Pinpoint the cell where the given text exists, returning its (x, y) midpoint coordinate. 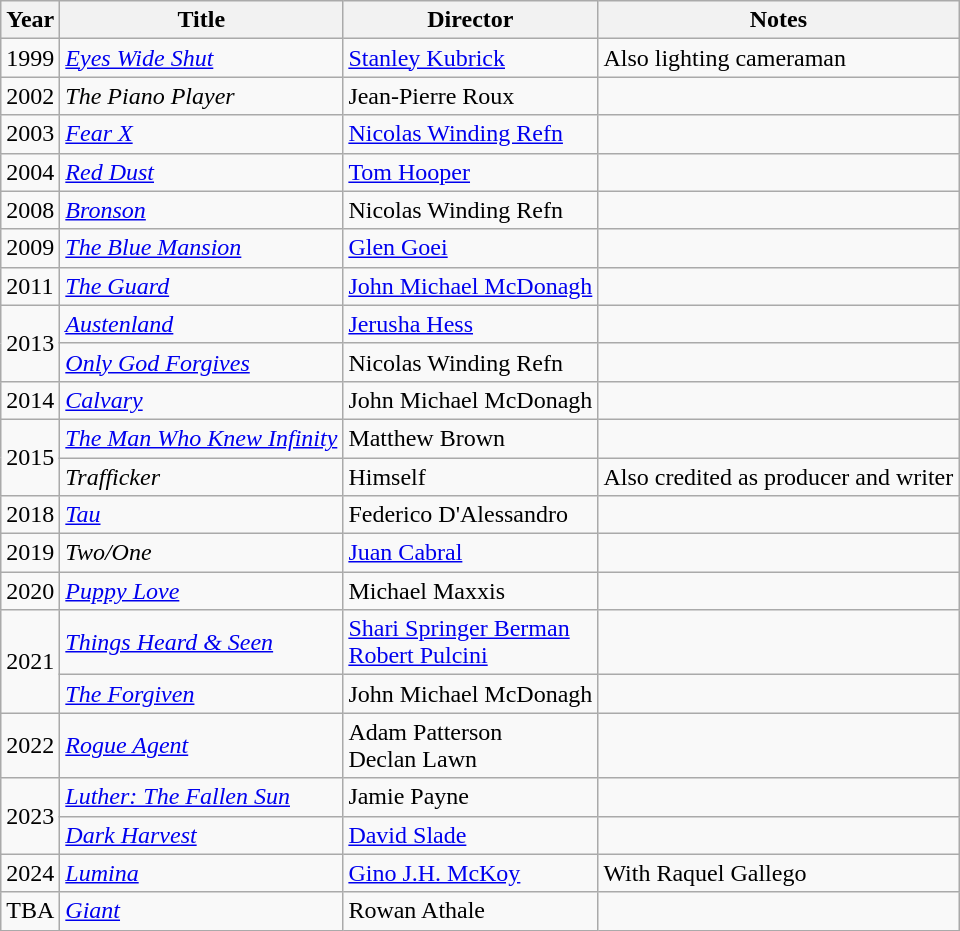
Lumina (202, 873)
Federico D'Alessandro (470, 515)
Juan Cabral (470, 553)
Shari Springer BermanRobert Pulcini (470, 642)
Jamie Payne (470, 797)
The Blue Mansion (202, 248)
The Forgiven (202, 694)
Year (30, 20)
2024 (30, 873)
Fear X (202, 134)
2021 (30, 662)
Himself (470, 477)
Gino J.H. McKoy (470, 873)
2009 (30, 248)
Rowan Athale (470, 911)
The Piano Player (202, 96)
Adam PattersonDeclan Lawn (470, 746)
Luther: The Fallen Sun (202, 797)
Also lighting cameraman (778, 58)
Eyes Wide Shut (202, 58)
Austenland (202, 324)
The Guard (202, 286)
Things Heard & Seen (202, 642)
2003 (30, 134)
Also credited as producer and writer (778, 477)
2013 (30, 343)
2022 (30, 746)
Tau (202, 515)
The Man Who Knew Infinity (202, 438)
Glen Goei (470, 248)
2004 (30, 172)
Director (470, 20)
1999 (30, 58)
Michael Maxxis (470, 591)
Trafficker (202, 477)
Title (202, 20)
Dark Harvest (202, 835)
2019 (30, 553)
2015 (30, 457)
Red Dust (202, 172)
Notes (778, 20)
Two/One (202, 553)
Jerusha Hess (470, 324)
Calvary (202, 400)
Giant (202, 911)
Tom Hooper (470, 172)
2018 (30, 515)
Jean-Pierre Roux (470, 96)
Only God Forgives (202, 362)
2011 (30, 286)
Rogue Agent (202, 746)
Bronson (202, 210)
2008 (30, 210)
David Slade (470, 835)
With Raquel Gallego (778, 873)
Stanley Kubrick (470, 58)
2002 (30, 96)
2020 (30, 591)
TBA (30, 911)
2023 (30, 816)
2014 (30, 400)
Matthew Brown (470, 438)
Puppy Love (202, 591)
